Return (x, y) of the center of cell containing provided text 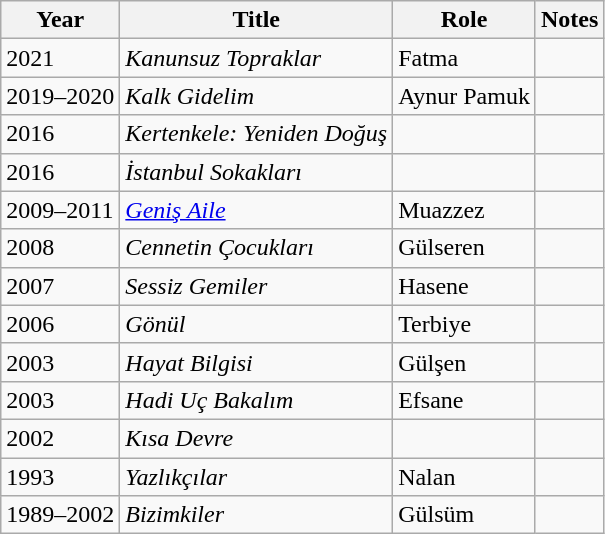
Gülseren (464, 248)
Year (60, 20)
Fatma (464, 58)
1993 (60, 477)
2019–2020 (60, 96)
2021 (60, 58)
Hadi Uç Bakalım (256, 400)
Kertenkele: Yeniden Doğuş (256, 134)
Hasene (464, 286)
2002 (60, 438)
Kısa Devre (256, 438)
Gülsüm (464, 515)
Gönül (256, 324)
Notes (569, 20)
Hayat Bilgisi (256, 362)
Gülşen (464, 362)
Kalk Gidelim (256, 96)
Geniş Aile (256, 210)
Terbiye (464, 324)
Cennetin Çocukları (256, 248)
2006 (60, 324)
Yazlıkçılar (256, 477)
Nalan (464, 477)
2007 (60, 286)
2009–2011 (60, 210)
2008 (60, 248)
Kanunsuz Topraklar (256, 58)
Role (464, 20)
Bizimkiler (256, 515)
Efsane (464, 400)
İstanbul Sokakları (256, 172)
Muazzez (464, 210)
Sessiz Gemiler (256, 286)
Title (256, 20)
Aynur Pamuk (464, 96)
1989–2002 (60, 515)
